Search for the cell housing the specified text and yield its [x, y] center coordinate. 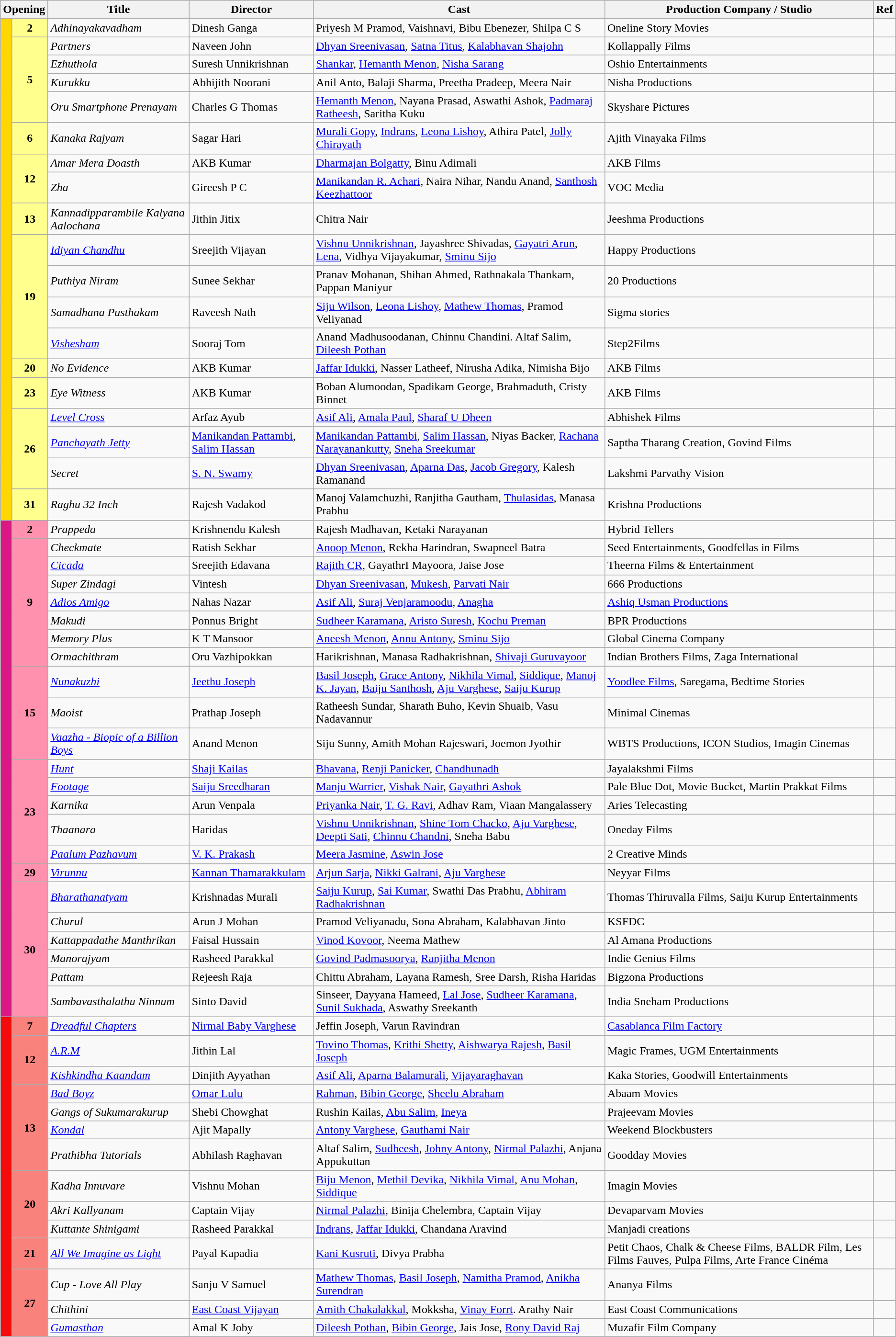
Shankar, Hemanth Menon, Nisha Sarang [459, 64]
Raveesh Nath [251, 312]
Opening [24, 10]
Abhilash Raghavan [251, 1155]
29 [30, 872]
Asif Ali, Amala Paul, Sharaf U Dheen [459, 418]
Sinseer, Dayyana Hameed, Lal Jose, Sudheer Karamana, Sunil Sukhada, Aswathy Sreekanth [459, 1001]
Vishnu Mohan [251, 1186]
Kuttante Shinigami [119, 1229]
Memory Plus [119, 638]
Saptha Tharang Creation, Govind Films [739, 442]
Oru Smartphone Prenayam [119, 107]
Ajit Mapally [251, 1130]
Oneday Films [739, 829]
Makudi [119, 620]
Ormachithram [119, 657]
Hemanth Menon, Nayana Prasad, Aswathi Ashok, Padmaraj Ratheesh, Saritha Kuku [459, 107]
Kattappadathe Manthrikan [119, 940]
Chittu Abraham, Layana Ramesh, Sree Darsh, Risha Haridas [459, 976]
Kishkindha Kaandam [119, 1076]
Puthiya Niram [119, 281]
Saiju Kurup, Sai Kumar, Swathi Das Prabhu, Abhiram Radhakrishnan [459, 897]
Payal Kapadia [251, 1254]
Cicada [119, 566]
All We Imagine as Light [119, 1254]
Checkmate [119, 547]
Manikandan R. Achari, Naira Nihar, Nandu Anand, Santhosh Keezhattoor [459, 188]
6 [30, 138]
Vishesham [119, 344]
Level Cross [119, 418]
2 Creative Minds [739, 854]
VOC Media [739, 188]
Sanju V Samuel [251, 1284]
7 [30, 1026]
India Sneham Productions [739, 1001]
Sagar Hari [251, 138]
31 [30, 505]
Sooraj Tom [251, 344]
Prathap Joseph [251, 713]
Hunt [119, 769]
Nisha Productions [739, 82]
Sunee Sekhar [251, 281]
Goodday Movies [739, 1155]
Sinto David [251, 1001]
Prathibha Tutorials [119, 1155]
S. N. Swamy [251, 473]
Priyesh M Pramod, Vaishnavi, Bibu Ebenezer, Shilpa C S [459, 28]
Captain Vijay [251, 1211]
Oru Vazhipokkan [251, 657]
Kollappally Films [739, 46]
Dinesh Ganga [251, 28]
Devaparvam Movies [739, 1211]
Samadhana Pusthakam [119, 312]
Step2Films [739, 344]
Govind Padmasoorya, Ranjitha Menon [459, 958]
Anand Menon [251, 744]
Omar Lulu [251, 1094]
Jayalakshmi Films [739, 769]
Aries Telecasting [739, 805]
Vishnu Unnikrishnan, Jayashree Shivadas, Gayatri Arun, Lena, Vidhya Vijayakumar, Sminu Sijo [459, 250]
Secret [119, 473]
Pramod Veliyanadu, Sona Abraham, Kalabhavan Jinto [459, 922]
Minimal Cinemas [739, 713]
East Coast Communications [739, 1309]
Kani Kusruti, Divya Prabha [459, 1254]
Footage [119, 787]
9 [30, 602]
Seed Entertainments, Goodfellas in Films [739, 547]
Abaam Movies [739, 1094]
Jeethu Joseph [251, 681]
Naveen John [251, 46]
Gireesh P C [251, 188]
Saiju Sreedharan [251, 787]
Kannan Thamarakkulam [251, 872]
Adhinayakavadham [119, 28]
Casablanca Film Factory [739, 1026]
Zha [119, 188]
Bigzona Productions [739, 976]
Jeffin Joseph, Varun Ravindran [459, 1026]
Jeeshma Productions [739, 218]
Nahas Nazar [251, 602]
No Evidence [119, 368]
Thaanara [119, 829]
Sreejith Edavana [251, 566]
Paalum Pazhavum [119, 854]
WBTS Productions, ICON Studios, Imagin Cinemas [739, 744]
Cup - Love All Play [119, 1284]
15 [30, 713]
Shebi Chowghat [251, 1112]
Adios Amigo [119, 602]
Ratheesh Sundar, Sharath Buho, Kevin Shuaib, Vasu Nadavannur [459, 713]
Charles G Thomas [251, 107]
666 Productions [739, 584]
Arun Venpala [251, 805]
Bhavana, Renji Panicker, Chandhunadh [459, 769]
Manikandan Pattambi, Salim Hassan, Niyas Backer, Rachana Narayanankutty, Sneha Sreekumar [459, 442]
Ratish Sekhar [251, 547]
Maoist [119, 713]
Magic Frames, UGM Entertainments [739, 1051]
27 [30, 1303]
Arun J Mohan [251, 922]
K T Mansoor [251, 638]
Priyanka Nair, T. G. Ravi, Adhav Ram, Viaan Mangalassery [459, 805]
Ajith Vinayaka Films [739, 138]
Asif Ali, Aparna Balamurali, Vijayaraghavan [459, 1076]
Indrans, Jaffar Idukki, Chandana Aravind [459, 1229]
5 [30, 79]
Muzafir Film Company [739, 1327]
Petit Chaos, Chalk & Cheese Films, BALDR Film, Les Films Fauves, Pulpa Films, Arte France Cinéma [739, 1254]
Indian Brothers Films, Zaga International [739, 657]
Manju Warrier, Vishak Nair, Gayathri Ashok [459, 787]
Imagin Movies [739, 1186]
Ananya Films [739, 1284]
Karnika [119, 805]
Hybrid Tellers [739, 529]
Global Cinema Company [739, 638]
Pranav Mohanan, Shihan Ahmed, Rathnakala Thankam, Pappan Maniyur [459, 281]
20 Productions [739, 281]
Mathew Thomas, Basil Joseph, Namitha Pramod, Anikha Surendran [459, 1284]
Dhyan Sreenivasan, Aparna Das, Jacob Gregory, Kalesh Ramanand [459, 473]
Nirmal Palazhi, Binija Chelembra, Captain Vijay [459, 1211]
26 [30, 449]
Panchayath Jetty [119, 442]
Kanaka Rajyam [119, 138]
Prajeevam Movies [739, 1112]
Arfaz Ayub [251, 418]
Churul [119, 922]
Basil Joseph, Grace Antony, Nikhila Vimal, Siddique, Manoj K. Jayan, Baiju Santhosh, Aju Varghese, Saiju Kurup [459, 681]
Rajith CR, GayathrI Mayoora, Jaise Jose [459, 566]
Idiyan Chandhu [119, 250]
Siju Sunny, Amith Mohan Rajeswari, Joemon Jyothir [459, 744]
Vinod Kovoor, Neema Mathew [459, 940]
Krishna Productions [739, 505]
Bharathanatyam [119, 897]
Amal K Joby [251, 1327]
Harikrishnan, Manasa Radhakrishnan, Shivaji Guruvayoor [459, 657]
A.R.M [119, 1051]
Manoj Valamchuzhi, Ranjitha Gautham, Thulasidas, Manasa Prabhu [459, 505]
Meera Jasmine, Aswin Jose [459, 854]
Siju Wilson, Leona Lishoy, Mathew Thomas, Pramod Veliyanad [459, 312]
Vaazha - Biopic of a Billion Boys [119, 744]
East Coast Vijayan [251, 1309]
Akri Kallyanam [119, 1211]
Sreejith Vijayan [251, 250]
Jithin Jitix [251, 218]
Manikandan Pattambi, Salim Hassan [251, 442]
Oshio Entertainments [739, 64]
Anil Anto, Balaji Sharma, Preetha Pradeep, Meera Nair [459, 82]
Kadha Innuvare [119, 1186]
Krishnendu Kalesh [251, 529]
Theerna Films & Entertainment [739, 566]
19 [30, 296]
Nirmal Baby Varghese [251, 1026]
Partners [119, 46]
Chitra Nair [459, 218]
Anand Madhusoodanan, Chinnu Chandini. Altaf Salim, Dileesh Pothan [459, 344]
Krishnadas Murali [251, 897]
Virunnu [119, 872]
Tovino Thomas, Krithi Shetty, Aishwarya Rajesh, Basil Joseph [459, 1051]
Dreadful Chapters [119, 1026]
Super Zindagi [119, 584]
Yoodlee Films, Saregama, Bedtime Stories [739, 681]
Faisal Hussain [251, 940]
Ponnus Bright [251, 620]
Title [119, 10]
Chithini [119, 1309]
Ezhuthola [119, 64]
Murali Gopy, Indrans, Leona Lishoy, Athira Patel, Jolly Chirayath [459, 138]
Amith Chakalakkal, Mokksha, Vinay Forrt. Arathy Nair [459, 1309]
Skyshare Pictures [739, 107]
Thomas Thiruvalla Films, Saiju Kurup Entertainments [739, 897]
Lakshmi Parvathy Vision [739, 473]
Bad Boyz [119, 1094]
Manorajyam [119, 958]
Happy Productions [739, 250]
Suresh Unnikrishnan [251, 64]
KSFDC [739, 922]
Kondal [119, 1130]
Dhyan Sreenivasan, Satna Titus, Kalabhavan Shajohn [459, 46]
Ref [885, 10]
Abhijith Noorani [251, 82]
Oneline Story Movies [739, 28]
Director [251, 10]
Rushin Kailas, Abu Salim, Ineya [459, 1112]
Jaffar Idukki, Nasser Latheef, Nirusha Adika, Nimisha Bijo [459, 368]
Kaka Stories, Goodwill Entertainments [739, 1076]
Cast [459, 10]
Weekend Blockbusters [739, 1130]
Ashiq Usman Productions [739, 602]
Indie Genius Films [739, 958]
Altaf Salim, Sudheesh, Johny Antony, Nirmal Palazhi, Anjana Appukuttan [459, 1155]
Dhyan Sreenivasan, Mukesh, Parvati Nair [459, 584]
Antony Varghese, Gauthami Nair [459, 1130]
V. K. Prakash [251, 854]
Sigma stories [739, 312]
Vintesh [251, 584]
Rejeesh Raja [251, 976]
Gumasthan [119, 1327]
Biju Menon, Methil Devika, Nikhila Vimal, Anu Mohan, Siddique [459, 1186]
Boban Alumoodan, Spadikam George, Brahmaduth, Cristy Binnet [459, 393]
Haridas [251, 829]
Aneesh Menon, Annu Antony, Sminu Sijo [459, 638]
Dinjith Ayyathan [251, 1076]
Al Amana Productions [739, 940]
Anoop Menon, Rekha Harindran, Swapneel Batra [459, 547]
Kurukku [119, 82]
Pale Blue Dot, Movie Bucket, Martin Prakkat Films [739, 787]
Pattam [119, 976]
Jithin Lal [251, 1051]
Kannadipparambile Kalyana Aalochana [119, 218]
Neyyar Films [739, 872]
Raghu 32 Inch [119, 505]
Rajesh Madhavan, Ketaki Narayanan [459, 529]
Eye Witness [119, 393]
Gangs of Sukumarakurup [119, 1112]
21 [30, 1254]
Sudheer Karamana, Aristo Suresh, Kochu Preman [459, 620]
Vishnu Unnikrishnan, Shine Tom Chacko, Aju Varghese, Deepti Sati, Chinnu Chandni, Sneha Babu [459, 829]
Nunakuzhi [119, 681]
BPR Productions [739, 620]
Manjadi creations [739, 1229]
Shaji Kailas [251, 769]
Arjun Sarja, Nikki Galrani, Aju Varghese [459, 872]
Asif Ali, Suraj Venjaramoodu, Anagha [459, 602]
Abhishek Films [739, 418]
Dharmajan Bolgatty, Binu Adimali [459, 163]
Production Company / Studio [739, 10]
30 [30, 949]
Dileesh Pothan, Bibin George, Jais Jose, Rony David Raj [459, 1327]
Sambavasthalathu Ninnum [119, 1001]
Rajesh Vadakod [251, 505]
Prappeda [119, 529]
Rahman, Bibin George, Sheelu Abraham [459, 1094]
Amar Mera Doasth [119, 163]
